Return (X, Y) of the center of cell containing provided text 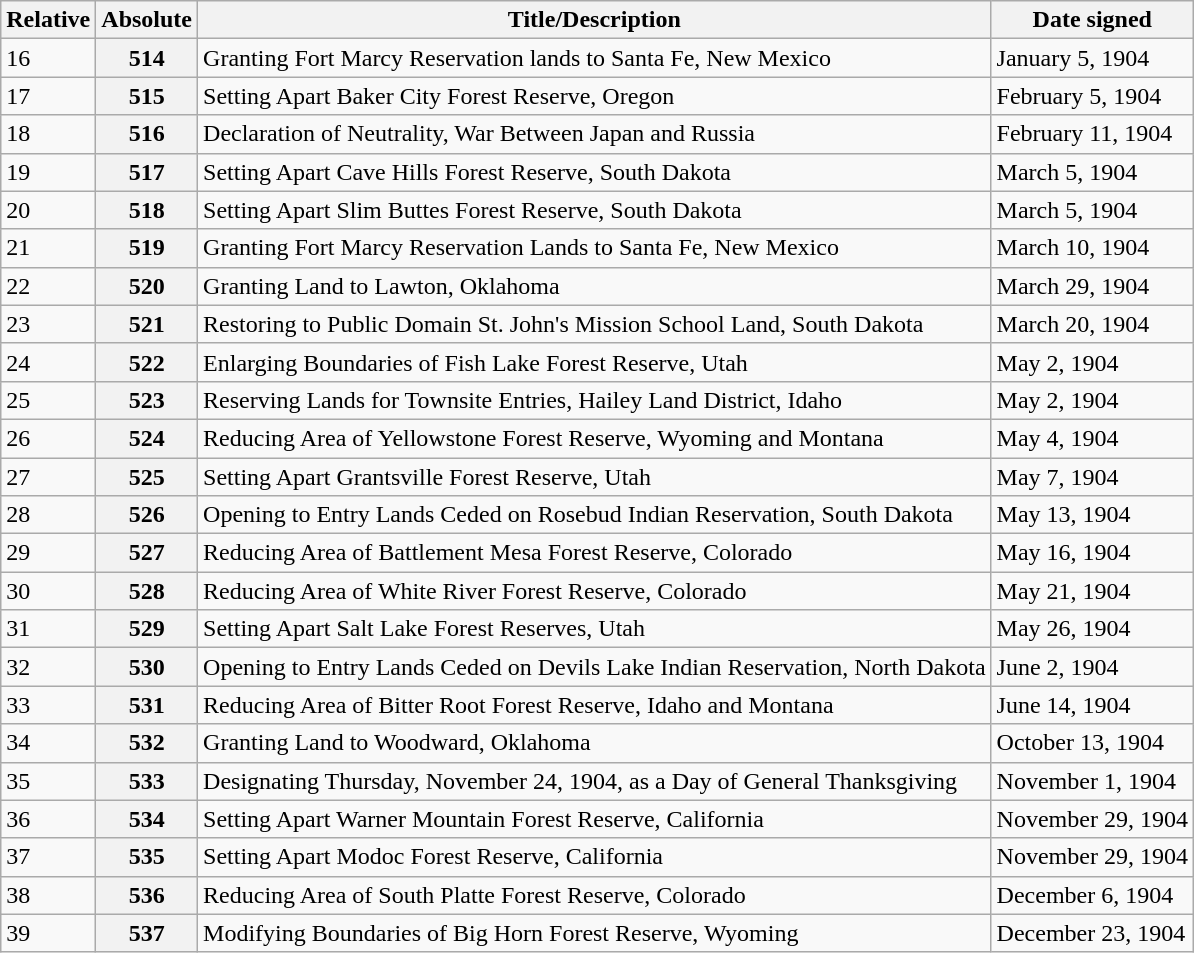
521 (147, 324)
21 (48, 248)
December 6, 1904 (1092, 895)
24 (48, 362)
May 16, 1904 (1092, 553)
32 (48, 667)
Setting Apart Slim Buttes Forest Reserve, South Dakota (595, 210)
529 (147, 629)
533 (147, 781)
525 (147, 477)
Setting Apart Modoc Forest Reserve, California (595, 857)
May 4, 1904 (1092, 438)
March 20, 1904 (1092, 324)
February 5, 1904 (1092, 96)
28 (48, 515)
516 (147, 134)
530 (147, 667)
515 (147, 96)
Granting Fort Marcy Reservation lands to Santa Fe, New Mexico (595, 58)
31 (48, 629)
527 (147, 553)
518 (147, 210)
December 23, 1904 (1092, 933)
Granting Land to Lawton, Oklahoma (595, 286)
37 (48, 857)
19 (48, 172)
May 7, 1904 (1092, 477)
May 26, 1904 (1092, 629)
June 2, 1904 (1092, 667)
March 10, 1904 (1092, 248)
30 (48, 591)
February 11, 1904 (1092, 134)
Opening to Entry Lands Ceded on Devils Lake Indian Reservation, North Dakota (595, 667)
534 (147, 819)
27 (48, 477)
34 (48, 743)
Setting Apart Salt Lake Forest Reserves, Utah (595, 629)
Setting Apart Grantsville Forest Reserve, Utah (595, 477)
531 (147, 705)
33 (48, 705)
23 (48, 324)
519 (147, 248)
536 (147, 895)
Title/Description (595, 20)
537 (147, 933)
Reducing Area of Yellowstone Forest Reserve, Wyoming and Montana (595, 438)
522 (147, 362)
520 (147, 286)
514 (147, 58)
Setting Apart Warner Mountain Forest Reserve, California (595, 819)
Modifying Boundaries of Big Horn Forest Reserve, Wyoming (595, 933)
Reducing Area of White River Forest Reserve, Colorado (595, 591)
526 (147, 515)
16 (48, 58)
March 29, 1904 (1092, 286)
528 (147, 591)
October 13, 1904 (1092, 743)
29 (48, 553)
39 (48, 933)
Reducing Area of Bitter Root Forest Reserve, Idaho and Montana (595, 705)
Restoring to Public Domain St. John's Mission School Land, South Dakota (595, 324)
Declaration of Neutrality, War Between Japan and Russia (595, 134)
25 (48, 400)
18 (48, 134)
35 (48, 781)
524 (147, 438)
Designating Thursday, November 24, 1904, as a Day of General Thanksgiving (595, 781)
523 (147, 400)
Reserving Lands for Townsite Entries, Hailey Land District, Idaho (595, 400)
Setting Apart Baker City Forest Reserve, Oregon (595, 96)
517 (147, 172)
June 14, 1904 (1092, 705)
Setting Apart Cave Hills Forest Reserve, South Dakota (595, 172)
May 21, 1904 (1092, 591)
January 5, 1904 (1092, 58)
22 (48, 286)
Reducing Area of Battlement Mesa Forest Reserve, Colorado (595, 553)
17 (48, 96)
Absolute (147, 20)
Reducing Area of South Platte Forest Reserve, Colorado (595, 895)
May 13, 1904 (1092, 515)
26 (48, 438)
Relative (48, 20)
Granting Fort Marcy Reservation Lands to Santa Fe, New Mexico (595, 248)
38 (48, 895)
Granting Land to Woodward, Oklahoma (595, 743)
36 (48, 819)
Date signed (1092, 20)
20 (48, 210)
Enlarging Boundaries of Fish Lake Forest Reserve, Utah (595, 362)
532 (147, 743)
Opening to Entry Lands Ceded on Rosebud Indian Reservation, South Dakota (595, 515)
535 (147, 857)
November 1, 1904 (1092, 781)
